Pinpoint the cell where the given text exists, returning its [X, Y] midpoint coordinate. 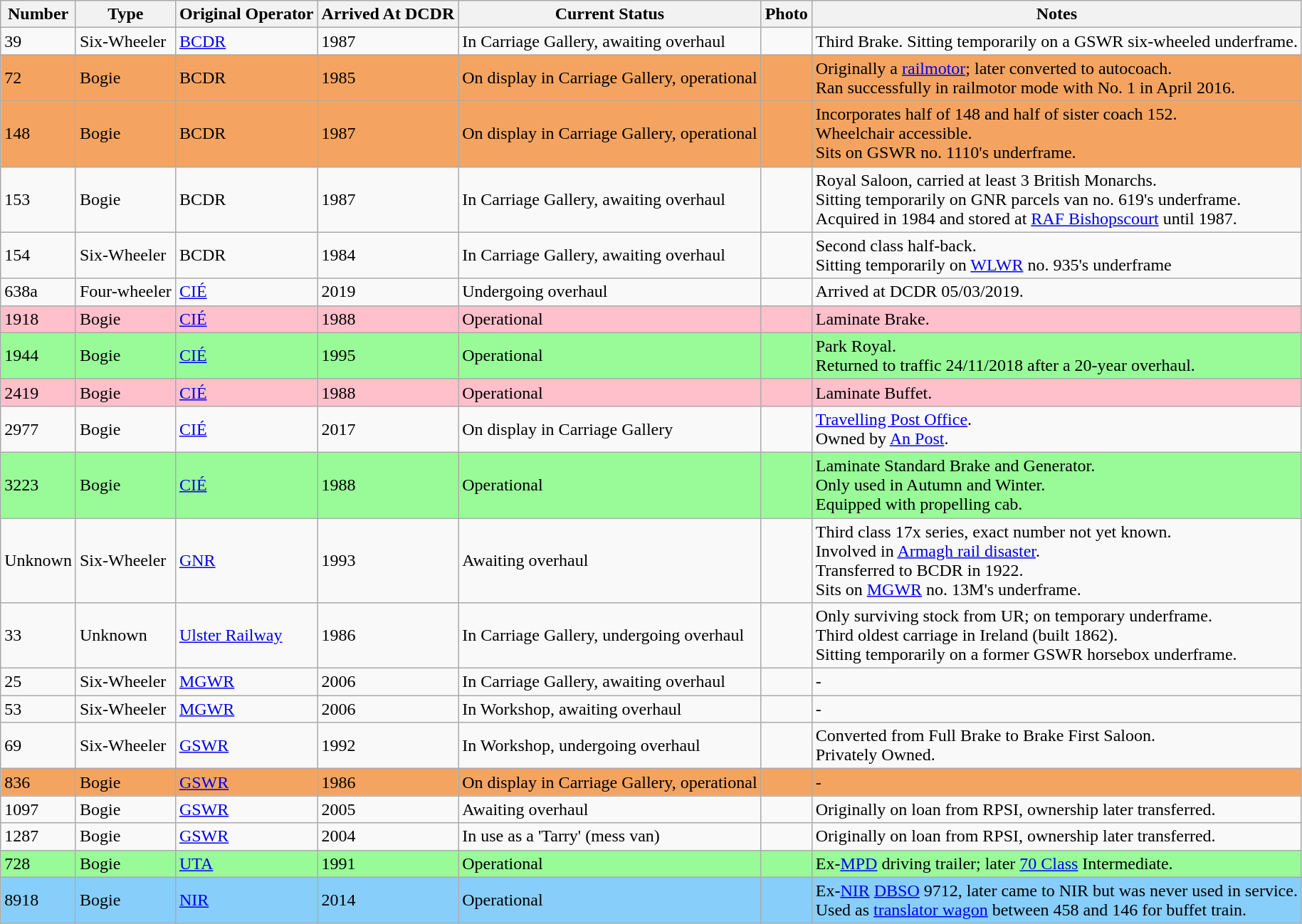
72 [38, 78]
Photo [786, 14]
Park Royal.Returned to traffic 24/11/2018 after a 20-year overhaul. [1056, 356]
1993 [388, 561]
2017 [388, 429]
25 [38, 682]
Originally a railmotor; later converted to autocoach.Ran successfully in railmotor mode with No. 1 in April 2016. [1056, 78]
Ex-NIR DBSO 9712, later came to NIR but was never used in service.Used as translator wagon between 458 and 146 for buffet train. [1056, 900]
1985 [388, 78]
1918 [38, 319]
2005 [388, 809]
3223 [38, 485]
728 [38, 863]
Travelling Post Office.Owned by An Post. [1056, 429]
1944 [38, 356]
33 [38, 636]
Undergoing overhaul [609, 292]
Incorporates half of 148 and half of sister coach 152.Wheelchair accessible.Sits on GSWR no. 1110's underframe. [1056, 134]
Third Brake. Sitting temporarily on a GSWR six-wheeled underframe. [1056, 41]
GNR [246, 561]
39 [38, 41]
Ulster Railway [246, 636]
Four-wheeler [125, 292]
Current Status [609, 14]
2019 [388, 292]
836 [38, 782]
Arrived At DCDR [388, 14]
In Workshop, undergoing overhaul [609, 746]
154 [38, 255]
2004 [388, 836]
148 [38, 134]
Original Operator [246, 14]
1992 [388, 746]
UTA [246, 863]
In Workshop, awaiting overhaul [609, 709]
2977 [38, 429]
1995 [388, 356]
Ex-MPD driving trailer; later 70 Class Intermediate. [1056, 863]
Number [38, 14]
2419 [38, 392]
53 [38, 709]
Notes [1056, 14]
153 [38, 199]
Third class 17x series, exact number not yet known.Involved in Armagh rail disaster.Transferred to BCDR in 1922.Sits on MGWR no. 13M's underframe. [1056, 561]
1984 [388, 255]
Second class half-back.Sitting temporarily on WLWR no. 935's underframe [1056, 255]
1097 [38, 809]
2014 [388, 900]
In use as a 'Tarry' (mess van) [609, 836]
Laminate Brake. [1056, 319]
Type [125, 14]
638a [38, 292]
On display in Carriage Gallery [609, 429]
69 [38, 746]
Laminate Buffet. [1056, 392]
Laminate Standard Brake and Generator.Only used in Autumn and Winter.Equipped with propelling cab. [1056, 485]
Arrived at DCDR 05/03/2019. [1056, 292]
NIR [246, 900]
1287 [38, 836]
Converted from Full Brake to Brake First Saloon.Privately Owned. [1056, 746]
In Carriage Gallery, undergoing overhaul [609, 636]
8918 [38, 900]
1991 [388, 863]
